Locate the cell with the specified text and output its (x, y) center coordinate. 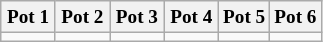
Pot 5 (244, 17)
Pot 2 (82, 17)
Pot 1 (28, 17)
Pot 4 (191, 17)
Pot 6 (296, 17)
Pot 3 (137, 17)
